Capture the cell that displays the provided text and extract its [X, Y] central coordinate. 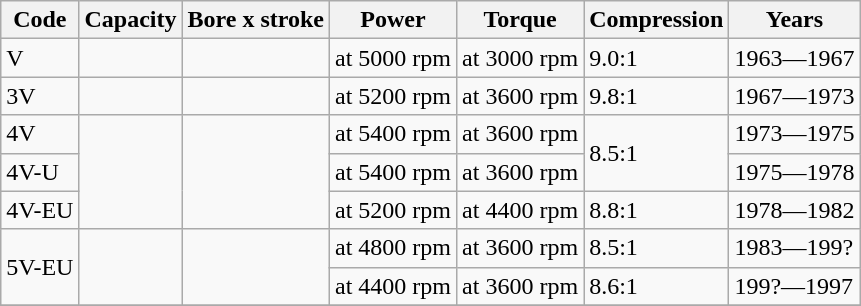
Bore x stroke [256, 20]
4V [40, 134]
1963—1967 [794, 58]
V [40, 58]
Compression [656, 20]
1983—199? [794, 248]
Torque [520, 20]
at 4800 rpm [392, 248]
4V-EU [40, 210]
1978—1982 [794, 210]
9.8:1 [656, 96]
1975—1978 [794, 172]
Power [392, 20]
at 5000 rpm [392, 58]
9.0:1 [656, 58]
Code [40, 20]
1973—1975 [794, 134]
8.6:1 [656, 286]
at 3000 rpm [520, 58]
Years [794, 20]
199?—1997 [794, 286]
4V-U [40, 172]
3V [40, 96]
Capacity [130, 20]
1967—1973 [794, 96]
5V-EU [40, 267]
8.8:1 [656, 210]
